Determine the (x, y) coordinate at the center of the cell enclosing the given text.  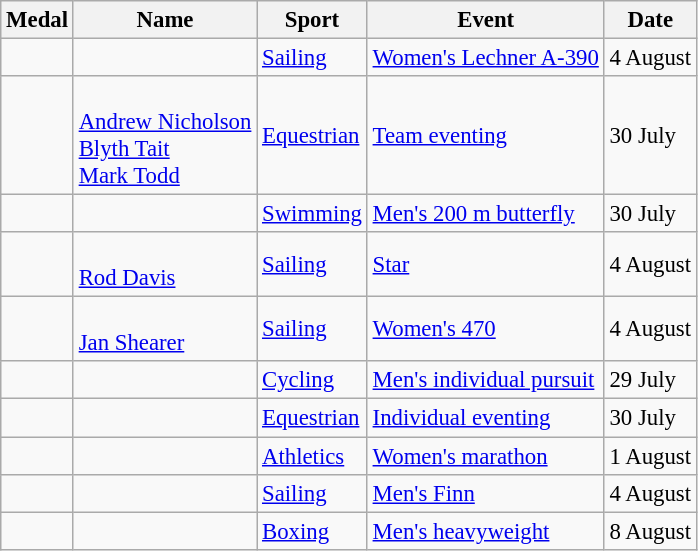
Men's Finn (486, 493)
Individual eventing (486, 418)
Rod Davis (164, 264)
8 August (650, 531)
Jan Shearer (164, 330)
Men's individual pursuit (486, 381)
Women's 470 (486, 330)
Men's heavyweight (486, 531)
Date (650, 20)
Event (486, 20)
Women's marathon (486, 456)
Sport (312, 20)
Athletics (312, 456)
Medal (38, 20)
Team eventing (486, 136)
Star (486, 264)
Andrew NicholsonBlyth TaitMark Todd (164, 136)
Swimming (312, 214)
Men's 200 m butterfly (486, 214)
Cycling (312, 381)
29 July (650, 381)
1 August (650, 456)
Name (164, 20)
Boxing (312, 531)
Women's Lechner A-390 (486, 58)
